Output the [X, Y] coordinate of the center of the cell containing the given text.  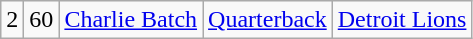
Charlie Batch [131, 20]
Detroit Lions [402, 20]
2 [12, 20]
Quarterback [268, 20]
60 [42, 20]
